Extract the (x, y) coordinate from the center of the cell holding the provided text.  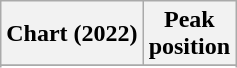
Chart (2022) (72, 34)
Peakposition (189, 34)
